From the cell containing the given text, extract its center point as (x, y) coordinate. 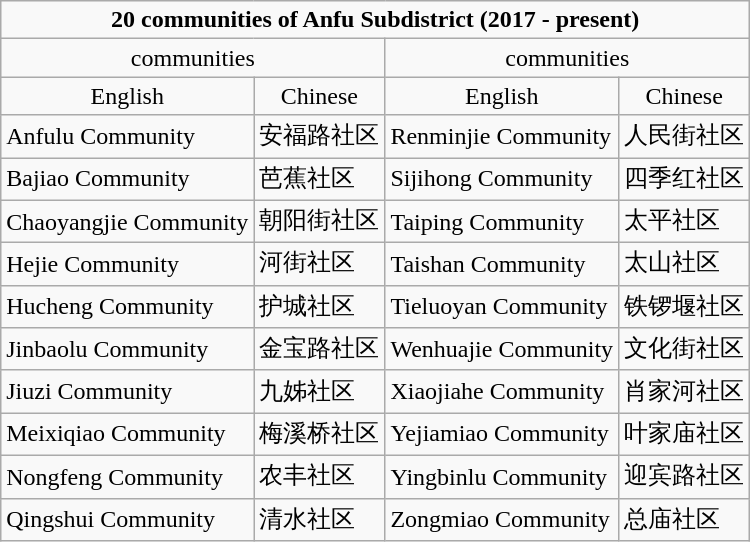
Renminjie Community (502, 136)
Xiaojiahe Community (502, 392)
Meixiqiao Community (128, 434)
叶家庙社区 (684, 434)
Tieluoyan Community (502, 306)
九姊社区 (320, 392)
铁锣堰社区 (684, 306)
Qingshui Community (128, 520)
护城社区 (320, 306)
Jiuzi Community (128, 392)
文化街社区 (684, 350)
朝阳街社区 (320, 222)
太山社区 (684, 264)
金宝路社区 (320, 350)
芭蕉社区 (320, 180)
Zongmiao Community (502, 520)
Hejie Community (128, 264)
河街社区 (320, 264)
Wenhuajie Community (502, 350)
梅溪桥社区 (320, 434)
Yejiamiao Community (502, 434)
Taishan Community (502, 264)
Anfulu Community (128, 136)
四季红社区 (684, 180)
Bajiao Community (128, 180)
清水社区 (320, 520)
农丰社区 (320, 476)
Nongfeng Community (128, 476)
人民街社区 (684, 136)
肖家河社区 (684, 392)
Jinbaolu Community (128, 350)
Chaoyangjie Community (128, 222)
20 communities of Anfu Subdistrict (2017 - present) (376, 20)
Hucheng Community (128, 306)
太平社区 (684, 222)
Taiping Community (502, 222)
安福路社区 (320, 136)
Sijihong Community (502, 180)
Yingbinlu Community (502, 476)
总庙社区 (684, 520)
迎宾路社区 (684, 476)
